Extract the [x, y] coordinate from the center of the cell holding the provided text.  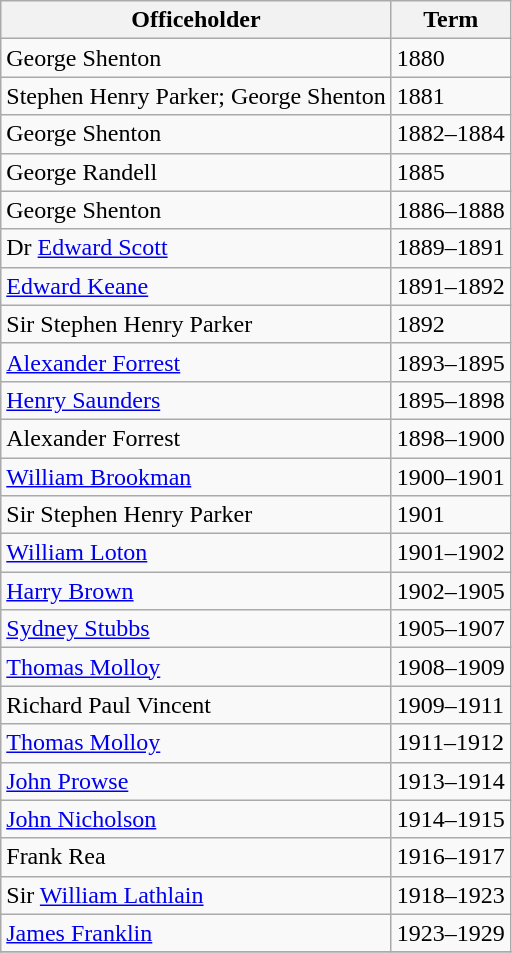
1885 [450, 172]
1889–1891 [450, 248]
James Franklin [196, 933]
William Loton [196, 553]
Officeholder [196, 20]
1918–1923 [450, 895]
1881 [450, 96]
1893–1895 [450, 362]
1913–1914 [450, 781]
1923–1929 [450, 933]
1901 [450, 515]
1902–1905 [450, 591]
1880 [450, 58]
1914–1915 [450, 819]
William Brookman [196, 477]
Richard Paul Vincent [196, 705]
John Nicholson [196, 819]
Stephen Henry Parker; George Shenton [196, 96]
Sydney Stubbs [196, 629]
1898–1900 [450, 438]
1908–1909 [450, 667]
1911–1912 [450, 743]
1900–1901 [450, 477]
1916–1917 [450, 857]
1909–1911 [450, 705]
1892 [450, 324]
Edward Keane [196, 286]
Henry Saunders [196, 400]
1901–1902 [450, 553]
1895–1898 [450, 400]
John Prowse [196, 781]
George Randell [196, 172]
Harry Brown [196, 591]
1891–1892 [450, 286]
Term [450, 20]
Dr Edward Scott [196, 248]
1886–1888 [450, 210]
Sir William Lathlain [196, 895]
Frank Rea [196, 857]
1882–1884 [450, 134]
1905–1907 [450, 629]
